Pinpoint the cell where the given text exists, returning its (x, y) midpoint coordinate. 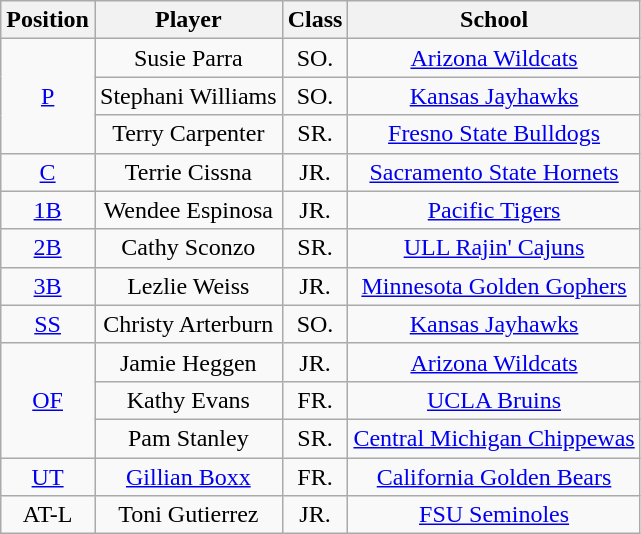
Jamie Heggen (188, 362)
Minnesota Golden Gophers (494, 286)
California Golden Bears (494, 477)
Position (48, 20)
Pam Stanley (188, 438)
Wendee Espinosa (188, 210)
Christy Arterburn (188, 324)
C (48, 172)
Pacific Tigers (494, 210)
Toni Gutierrez (188, 515)
Terry Carpenter (188, 134)
Susie Parra (188, 58)
UT (48, 477)
SS (48, 324)
Gillian Boxx (188, 477)
UCLA Bruins (494, 400)
School (494, 20)
Stephani Williams (188, 96)
ULL Rajin' Cajuns (494, 248)
Sacramento State Hornets (494, 172)
Fresno State Bulldogs (494, 134)
Cathy Sconzo (188, 248)
Lezlie Weiss (188, 286)
3B (48, 286)
OF (48, 400)
2B (48, 248)
Class (315, 20)
Kathy Evans (188, 400)
1B (48, 210)
AT-L (48, 515)
FSU Seminoles (494, 515)
Terrie Cissna (188, 172)
Central Michigan Chippewas (494, 438)
Player (188, 20)
P (48, 96)
